Pinpoint the cell where the given text exists, returning its [x, y] midpoint coordinate. 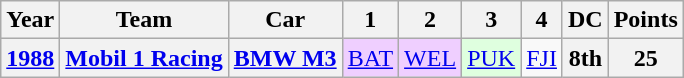
2 [430, 20]
4 [542, 20]
Points [646, 20]
1988 [30, 58]
FJI [542, 58]
BAT [370, 58]
WEL [430, 58]
DC [585, 20]
Car [285, 20]
PUK [492, 58]
8th [585, 58]
Team [144, 20]
BMW M3 [285, 58]
Year [30, 20]
3 [492, 20]
1 [370, 20]
25 [646, 58]
Mobil 1 Racing [144, 58]
